Detect which cell encompasses the target text, then output its (X, Y) center coordinate. 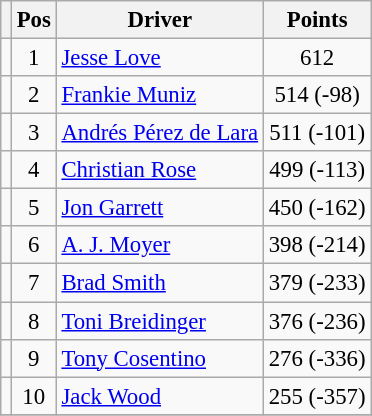
Christian Rose (160, 170)
398 (-214) (316, 245)
3 (34, 133)
10 (34, 396)
7 (34, 283)
A. J. Moyer (160, 245)
9 (34, 358)
Jack Wood (160, 396)
255 (-357) (316, 396)
379 (-233) (316, 283)
Jesse Love (160, 58)
Points (316, 20)
612 (316, 58)
Tony Cosentino (160, 358)
450 (-162) (316, 208)
Jon Garrett (160, 208)
Toni Breidinger (160, 321)
Brad Smith (160, 283)
376 (-236) (316, 321)
276 (-336) (316, 358)
5 (34, 208)
2 (34, 95)
Driver (160, 20)
8 (34, 321)
6 (34, 245)
1 (34, 58)
4 (34, 170)
514 (-98) (316, 95)
511 (-101) (316, 133)
Andrés Pérez de Lara (160, 133)
Frankie Muniz (160, 95)
Pos (34, 20)
499 (-113) (316, 170)
